Pinpoint the cell where the given text exists, returning its (x, y) midpoint coordinate. 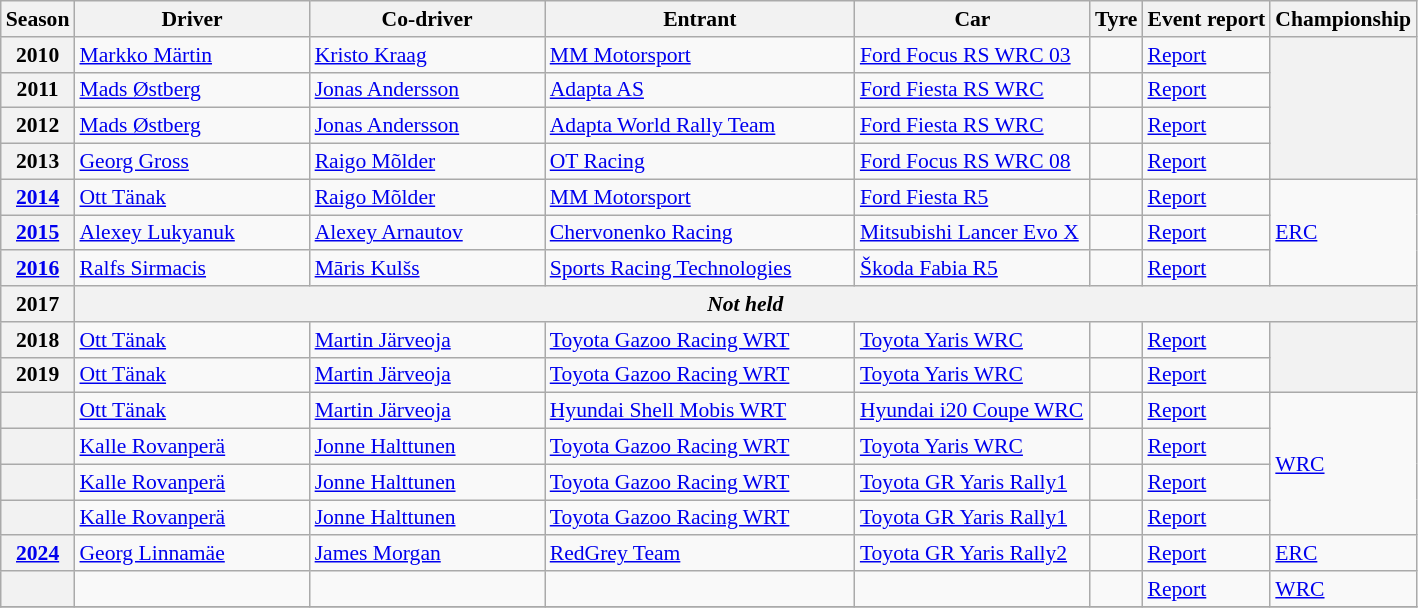
Markko Märtin (192, 55)
Hyundai Shell Mobis WRT (700, 411)
Ford Fiesta R5 (972, 197)
Event report (1206, 19)
2018 (38, 340)
Sports Racing Technologies (700, 269)
Mitsubishi Lancer Evo X (972, 233)
Toyota GR Yaris Rally2 (972, 554)
Entrant (700, 19)
Adapta AS (700, 90)
Chervonenko Racing (700, 233)
Hyundai i20 Coupe WRC (972, 411)
Georg Linnamäe (192, 554)
Driver (192, 19)
2019 (38, 375)
Championship (1343, 19)
Škoda Fabia R5 (972, 269)
2012 (38, 126)
Co-driver (428, 19)
2010 (38, 55)
2014 (38, 197)
Tyre (1116, 19)
James Morgan (428, 554)
2024 (38, 554)
2017 (38, 304)
2011 (38, 90)
Alexey Arnautov (428, 233)
Alexey Lukyanuk (192, 233)
OT Racing (700, 162)
Car (972, 19)
Kristo Kraag (428, 55)
Adapta World Rally Team (700, 126)
RedGrey Team (700, 554)
Ford Focus RS WRC 08 (972, 162)
Ralfs Sirmacis (192, 269)
2016 (38, 269)
Not held (745, 304)
2015 (38, 233)
Māris Kulšs (428, 269)
Ford Focus RS WRC 03 (972, 55)
2013 (38, 162)
Season (38, 19)
Georg Gross (192, 162)
